Scan for the cell matching the given text and deliver its [x, y] coordinate at center. 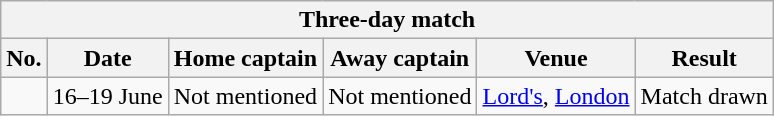
No. [24, 58]
Home captain [245, 58]
Three-day match [388, 20]
Match drawn [704, 96]
Away captain [400, 58]
16–19 June [108, 96]
Date [108, 58]
Lord's, London [556, 96]
Venue [556, 58]
Result [704, 58]
